Find where the given text appears and provide that cell's center as [x, y] coordinate. 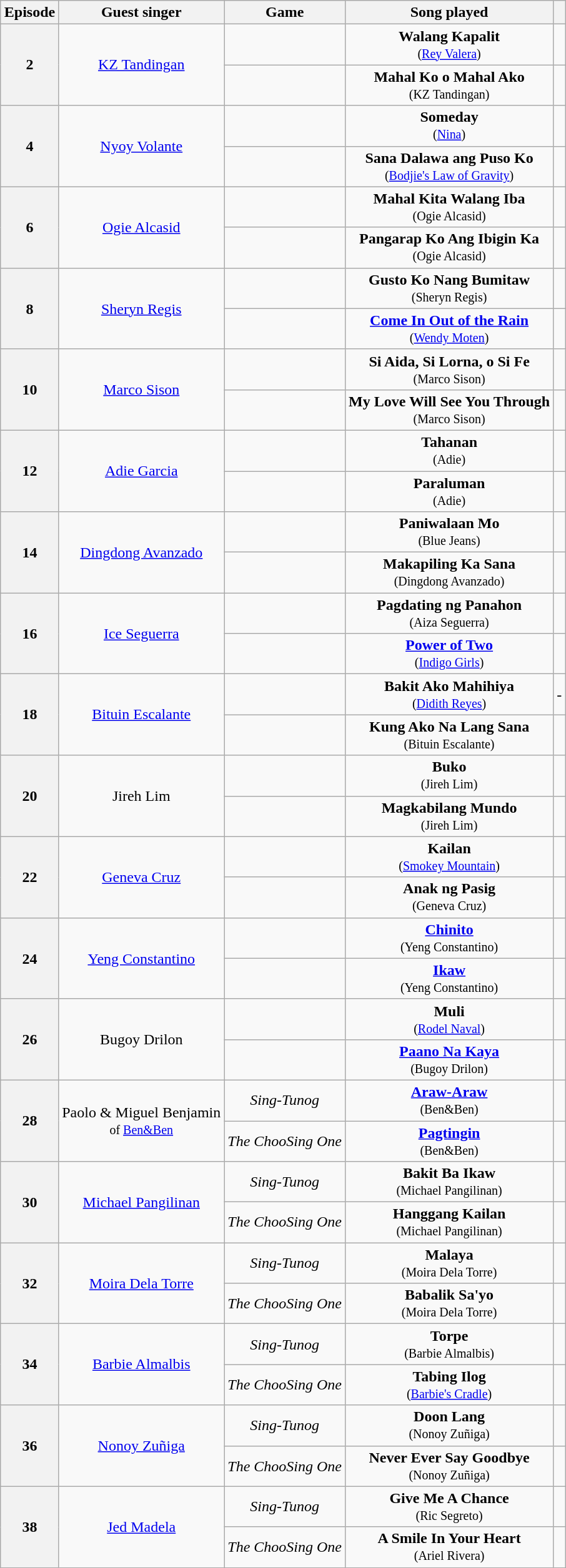
20 [29, 796]
Chinito(Yeng Constantino) [450, 938]
12 [29, 471]
32 [29, 1283]
Sana Dalawa ang Puso Ko(Bodjie's Law of Gravity) [450, 166]
Pagtingin(Ben&Ben) [450, 1141]
Nyoy Volante [141, 146]
Paano Na Kaya(Bugoy Drilon) [450, 1060]
Araw-Araw(Ben&Ben) [450, 1100]
Episode [29, 12]
Walang Kapalit(Rey Valera) [450, 45]
Ikaw(Yeng Constantino) [450, 979]
Mahal Ko o Mahal Ako(KZ Tandingan) [450, 85]
34 [29, 1365]
Barbie Almalbis [141, 1365]
Muli(Rodel Naval) [450, 1019]
2 [29, 65]
4 [29, 146]
26 [29, 1039]
My Love Will See You Through(Marco Sison) [450, 409]
Give Me A Chance(Ric Segreto) [450, 1507]
24 [29, 958]
Yeng Constantino [141, 958]
Pagdating ng Panahon(Aiza Seguerra) [450, 613]
Hanggang Kailan(Michael Pangilinan) [450, 1222]
Magkabilang Mundo(Jireh Lim) [450, 816]
Mahal Kita Walang Iba(Ogie Alcasid) [450, 207]
Bakit Ba Ikaw(Michael Pangilinan) [450, 1182]
Ice Seguerra [141, 634]
Tahanan(Adie) [450, 451]
Sheryn Regis [141, 308]
Pangarap Ko Ang Ibigin Ka(Ogie Alcasid) [450, 247]
Babalik Sa'yo(Moira Dela Torre) [450, 1303]
Dingdong Avanzado [141, 552]
Anak ng Pasig(Geneva Cruz) [450, 898]
Gusto Ko Nang Bumitaw(Sheryn Regis) [450, 288]
Kailan(Smokey Mountain) [450, 856]
Never Ever Say Goodbye(Nonoy Zuñiga) [450, 1466]
Paolo & Miguel Benjamin of Ben&Ben [141, 1120]
- [560, 694]
Geneva Cruz [141, 877]
Jireh Lim [141, 796]
Adie Garcia [141, 471]
Tabing Ilog(Barbie's Cradle) [450, 1384]
Torpe(Barbie Almalbis) [450, 1345]
Malaya(Moira Dela Torre) [450, 1263]
A Smile In Your Heart(Ariel Rivera) [450, 1547]
Game [285, 12]
Buko(Jireh Lim) [450, 775]
Come In Out of the Rain(Wendy Moten) [450, 328]
Paniwalaan Mo(Blue Jeans) [450, 532]
Bakit Ako Mahihiya(Didith Reyes) [450, 694]
Moira Dela Torre [141, 1283]
Marco Sison [141, 390]
Power of Two(Indigo Girls) [450, 654]
Makapiling Ka Sana(Dingdong Avanzado) [450, 573]
38 [29, 1527]
14 [29, 552]
Bugoy Drilon [141, 1039]
10 [29, 390]
Guest singer [141, 12]
36 [29, 1446]
Jed Madela [141, 1527]
22 [29, 877]
KZ Tandingan [141, 65]
Bituin Escalante [141, 715]
Song played [450, 12]
6 [29, 227]
16 [29, 634]
Kung Ako Na Lang Sana(Bituin Escalante) [450, 735]
Si Aida, Si Lorna, o Si Fe(Marco Sison) [450, 370]
Ogie Alcasid [141, 227]
18 [29, 715]
Doon Lang(Nonoy Zuñiga) [450, 1426]
8 [29, 308]
Paraluman(Adie) [450, 491]
30 [29, 1202]
Nonoy Zuñiga [141, 1446]
Someday(Nina) [450, 126]
Michael Pangilinan [141, 1202]
28 [29, 1120]
